Scan for the cell matching the given text and deliver its [x, y] coordinate at center. 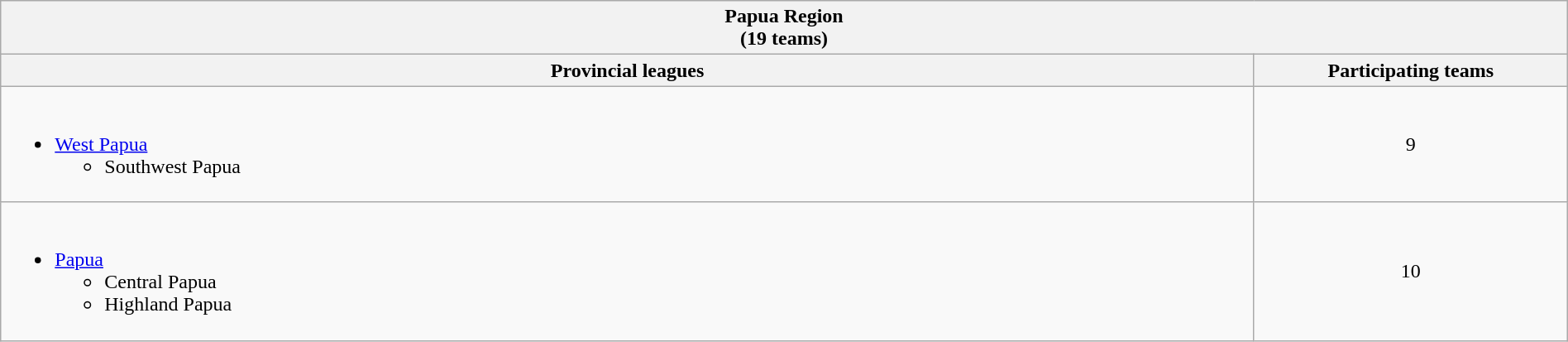
Papua Region(19 teams) [784, 28]
9 [1411, 144]
10 [1411, 272]
Participating teams [1411, 70]
West Papua Southwest Papua [628, 144]
Papua Central Papua Highland Papua [628, 272]
Provincial leagues [628, 70]
